Return the [X, Y] coordinate for the center point of the cell that contains the specified text.  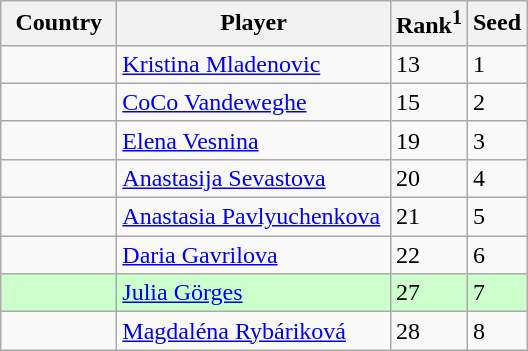
Daria Gavrilova [254, 255]
13 [428, 64]
5 [496, 217]
Seed [496, 24]
27 [428, 293]
4 [496, 178]
7 [496, 293]
CoCo Vandeweghe [254, 102]
Magdaléna Rybáriková [254, 331]
Anastasia Pavlyuchenkova [254, 217]
Elena Vesnina [254, 140]
Julia Görges [254, 293]
8 [496, 331]
1 [496, 64]
Anastasija Sevastova [254, 178]
2 [496, 102]
15 [428, 102]
22 [428, 255]
19 [428, 140]
28 [428, 331]
6 [496, 255]
Player [254, 24]
Rank1 [428, 24]
20 [428, 178]
3 [496, 140]
Kristina Mladenovic [254, 64]
21 [428, 217]
Country [59, 24]
